Pinpoint the cell where the given text exists, returning its (X, Y) midpoint coordinate. 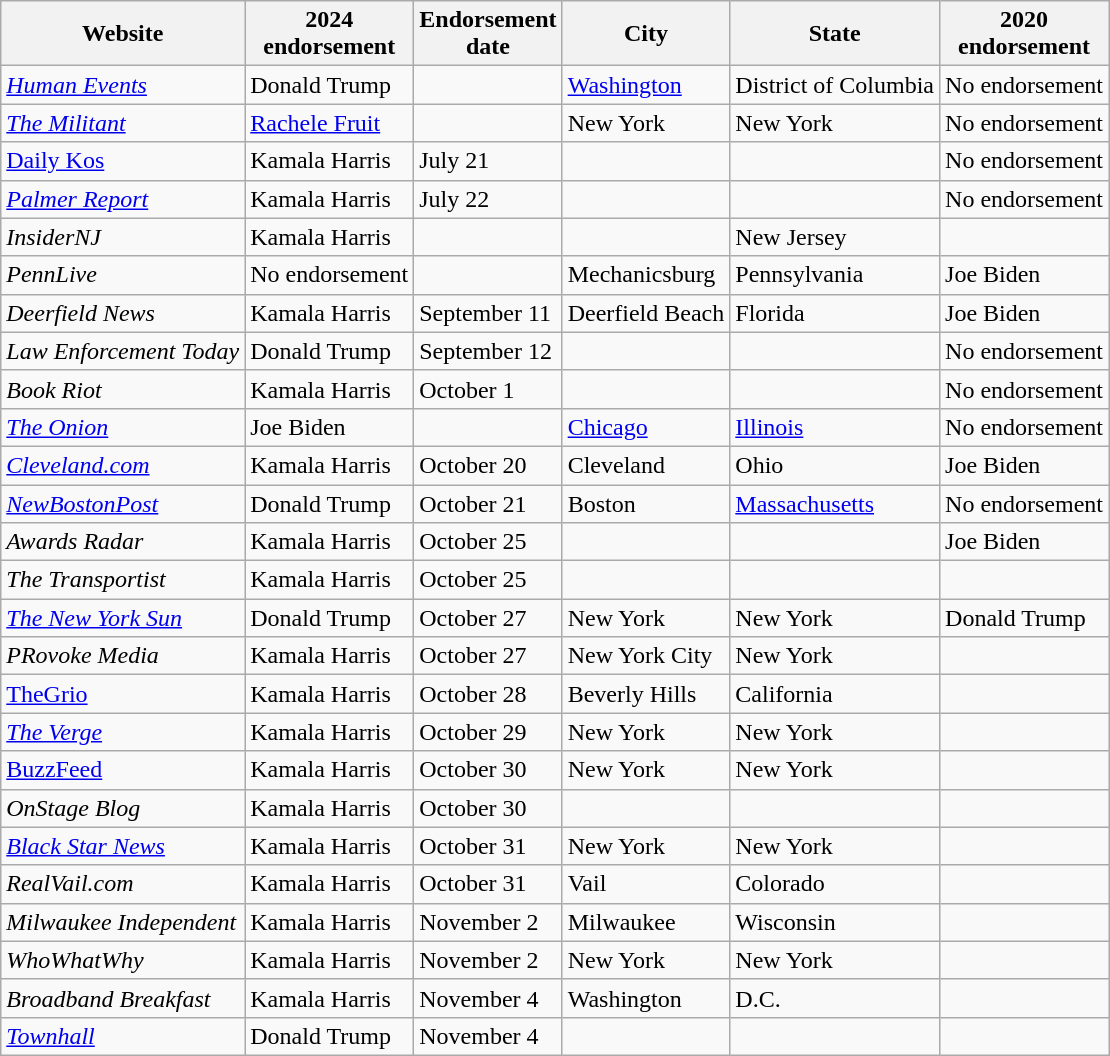
California (835, 694)
PennLive (123, 275)
Deerfield Beach (646, 313)
State (835, 34)
2024endorsement (330, 34)
Deerfield News (123, 313)
BuzzFeed (123, 770)
Townhall (123, 1036)
Black Star News (123, 846)
October 1 (488, 389)
Beverly Hills (646, 694)
Ohio (835, 465)
July 21 (488, 161)
The Onion (123, 427)
Colorado (835, 884)
RealVail.com (123, 884)
Cleveland.com (123, 465)
Daily Kos (123, 161)
October 29 (488, 732)
The Verge (123, 732)
TheGrio (123, 694)
The Transportist (123, 580)
InsiderNJ (123, 237)
Broadband Breakfast (123, 998)
July 22 (488, 199)
OnStage Blog (123, 808)
Endorsementdate (488, 34)
Cleveland (646, 465)
PRovoke Media (123, 656)
WhoWhatWhy (123, 960)
Book Riot (123, 389)
2020endorsement (1024, 34)
Mechanicsburg (646, 275)
District of Columbia (835, 85)
Rachele Fruit (330, 123)
Wisconsin (835, 922)
Awards Radar (123, 542)
September 11 (488, 313)
October 20 (488, 465)
Human Events (123, 85)
Massachusetts (835, 503)
The Militant (123, 123)
Palmer Report (123, 199)
Boston (646, 503)
City (646, 34)
Illinois (835, 427)
New York City (646, 656)
Website (123, 34)
Pennsylvania (835, 275)
New Jersey (835, 237)
October 28 (488, 694)
September 12 (488, 351)
Milwaukee (646, 922)
The New York Sun (123, 618)
October 21 (488, 503)
Florida (835, 313)
D.C. (835, 998)
Law Enforcement Today (123, 351)
NewBostonPost (123, 503)
Chicago (646, 427)
Vail (646, 884)
Milwaukee Independent (123, 922)
